Locate the cell with the specified text and output its (x, y) center coordinate. 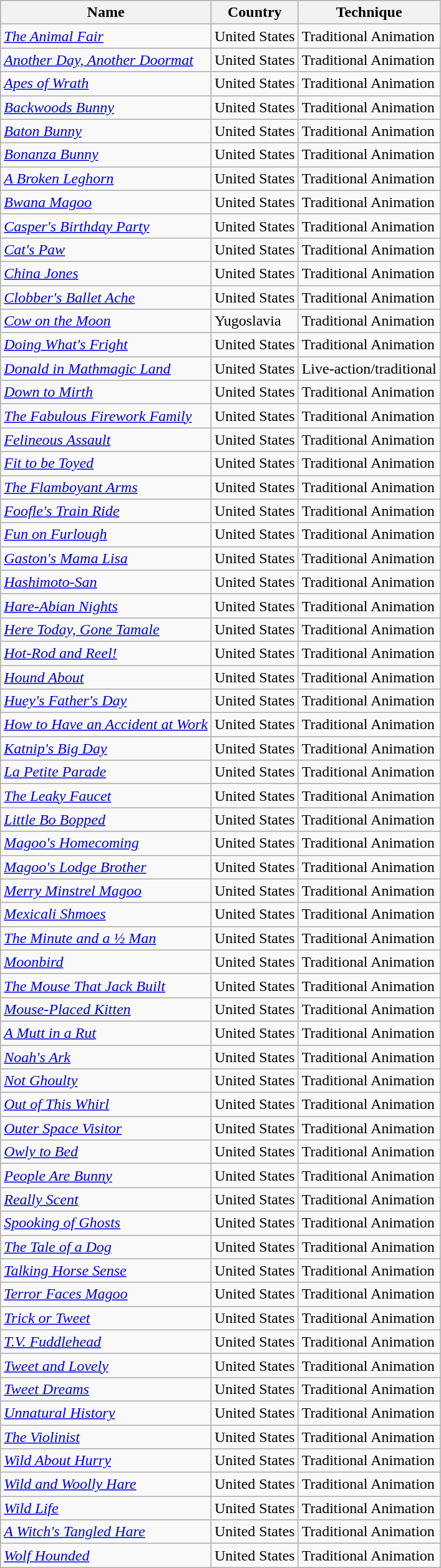
Backwoods Bunny (106, 107)
Trick or Tweet (106, 1318)
Little Bo Bopped (106, 820)
Cat's Paw (106, 249)
The Mouse That Jack Built (106, 985)
How to Have an Accident at Work (106, 725)
Down to Mirth (106, 392)
Mouse-Placed Kitten (106, 1009)
Noah's Ark (106, 1057)
The Leaky Faucet (106, 796)
Hot-Rod and Reel! (106, 653)
People Are Bunny (106, 1176)
Clobber's Ballet Ache (106, 298)
Unnatural History (106, 1413)
Wolf Hounded (106, 1556)
A Witch's Tangled Hare (106, 1532)
Hare-Abian Nights (106, 606)
A Broken Leghorn (106, 178)
The Flamboyant Arms (106, 487)
Huey's Father's Day (106, 701)
Out of This Whirl (106, 1105)
Baton Bunny (106, 131)
Moonbird (106, 962)
China Jones (106, 273)
The Fabulous Firework Family (106, 416)
Apes of Wrath (106, 84)
Talking Horse Sense (106, 1270)
Bwana Magoo (106, 202)
Tweet and Lovely (106, 1365)
A Mutt in a Rut (106, 1033)
Casper's Birthday Party (106, 226)
The Minute and a ½ Man (106, 938)
Doing What's Fright (106, 345)
Really Scent (106, 1199)
Donald in Mathmagic Land (106, 369)
Fit to be Toyed (106, 463)
Cow on the Moon (106, 321)
Bonanza Bunny (106, 155)
Merry Minstrel Magoo (106, 891)
Wild Life (106, 1508)
Tweet Dreams (106, 1389)
Gaston's Mama Lisa (106, 558)
Magoo's Lodge Brother (106, 867)
The Animal Fair (106, 36)
Fun on Furlough (106, 535)
Technique (369, 12)
La Petite Parade (106, 772)
Wild and Woolly Hare (106, 1484)
Mexicali Shmoes (106, 914)
Not Ghoulty (106, 1081)
Spooking of Ghosts (106, 1223)
Wild About Hurry (106, 1461)
Outer Space Visitor (106, 1128)
Here Today, Gone Tamale (106, 629)
The Violinist (106, 1436)
Live-action/traditional (369, 369)
Magoo's Homecoming (106, 843)
Hashimoto-San (106, 582)
Foofle's Train Ride (106, 511)
The Tale of a Dog (106, 1247)
Name (106, 12)
Felineous Assault (106, 440)
Another Day, Another Doormat (106, 60)
Terror Faces Magoo (106, 1294)
T.V. Fuddlehead (106, 1342)
Katnip's Big Day (106, 748)
Owly to Bed (106, 1152)
Country (254, 12)
Hound About (106, 677)
Yugoslavia (254, 321)
